Detect which cell encompasses the target text, then output its [X, Y] center coordinate. 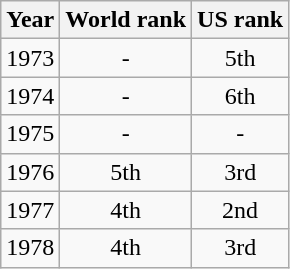
1978 [30, 248]
6th [240, 96]
Year [30, 20]
US rank [240, 20]
1976 [30, 172]
1977 [30, 210]
2nd [240, 210]
1975 [30, 134]
1973 [30, 58]
World rank [126, 20]
1974 [30, 96]
